Determine the [x, y] coordinate at the center of the cell enclosing the given text.  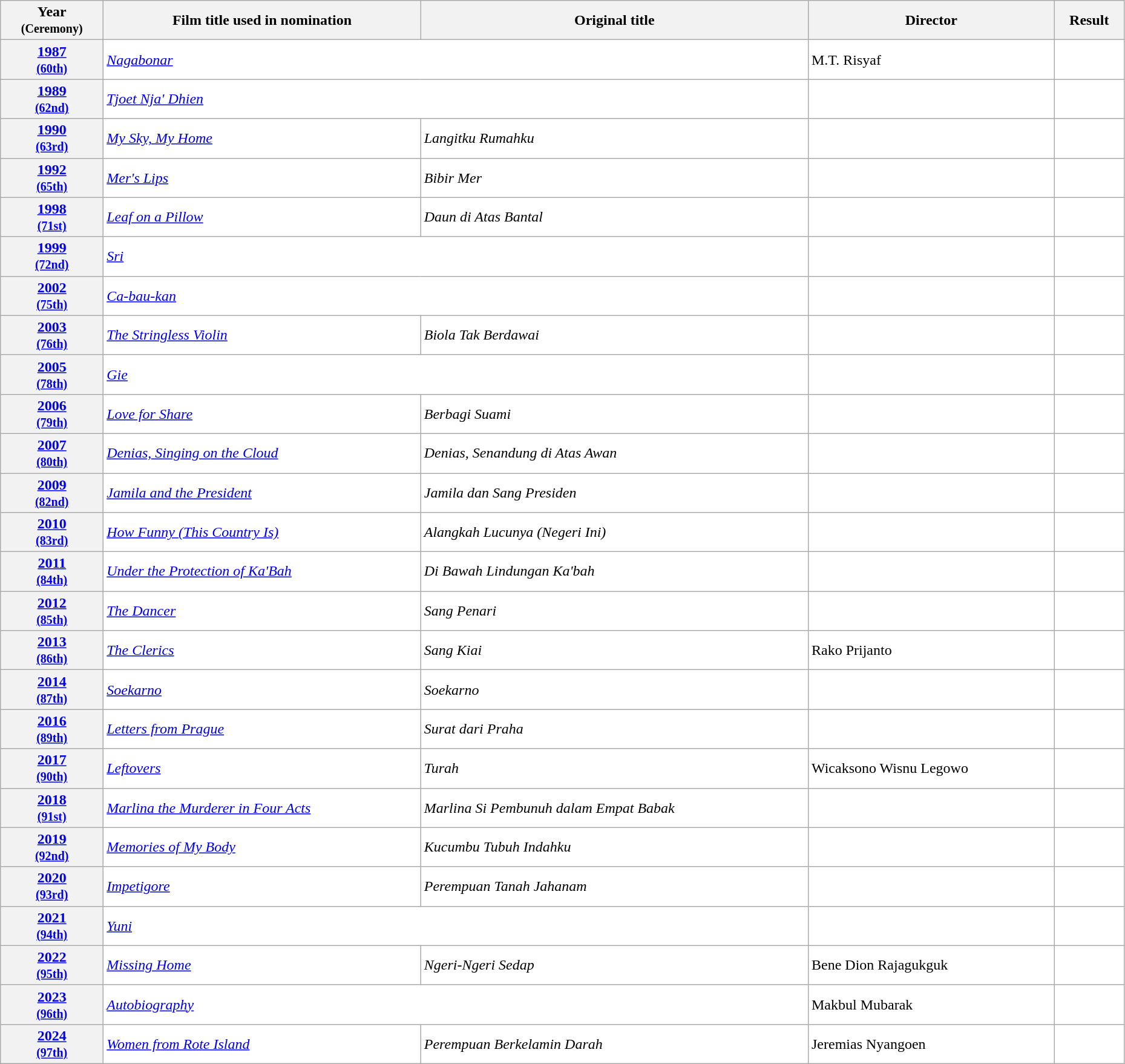
Women from Rote Island [262, 1043]
1987(60th) [52, 59]
Year(Ceremony) [52, 21]
Bibir Mer [614, 178]
Memories of My Body [262, 847]
2021(94th) [52, 926]
Impetigore [262, 886]
2014(87th) [52, 690]
2013(86th) [52, 650]
Nagabonar [456, 59]
Mer's Lips [262, 178]
2009(82nd) [52, 493]
Makbul Mubarak [931, 1005]
Wicaksono Wisnu Legowo [931, 769]
Bene Dion Rajagukguk [931, 965]
Jamila dan Sang Presiden [614, 493]
1989(62nd) [52, 99]
Original title [614, 21]
Director [931, 21]
Leftovers [262, 769]
2019(92nd) [52, 847]
1999(72nd) [52, 257]
Rako Prijanto [931, 650]
Kucumbu Tubuh Indahku [614, 847]
Denias, Singing on the Cloud [262, 453]
Missing Home [262, 965]
2024(97th) [52, 1043]
Alangkah Lucunya (Negeri Ini) [614, 533]
Leaf on a Pillow [262, 217]
The Stringless Violin [262, 335]
2016(89th) [52, 729]
Perempuan Tanah Jahanam [614, 886]
2003(76th) [52, 335]
Letters from Prague [262, 729]
Tjoet Nja' Dhien [456, 99]
Marlina Si Pembunuh dalam Empat Babak [614, 807]
The Clerics [262, 650]
2017(90th) [52, 769]
Jamila and the President [262, 493]
2010(83rd) [52, 533]
Result [1089, 21]
Autobiography [456, 1005]
Daun di Atas Bantal [614, 217]
1990(63rd) [52, 138]
Biola Tak Berdawai [614, 335]
2006(79th) [52, 414]
2023(96th) [52, 1005]
Love for Share [262, 414]
Yuni [456, 926]
1992(65th) [52, 178]
Denias, Senandung di Atas Awan [614, 453]
2007(80th) [52, 453]
2002(75th) [52, 295]
How Funny (This Country Is) [262, 533]
Marlina the Murderer in Four Acts [262, 807]
Gie [456, 374]
2022(95th) [52, 965]
Jeremias Nyangoen [931, 1043]
2011(84th) [52, 571]
2020(93rd) [52, 886]
2018(91st) [52, 807]
2012(85th) [52, 611]
Ca-bau-kan [456, 295]
Film title used in nomination [262, 21]
M.T. Risyaf [931, 59]
Under the Protection of Ka'Bah [262, 571]
Sri [456, 257]
Perempuan Berkelamin Darah [614, 1043]
1998(71st) [52, 217]
Ngeri-Ngeri Sedap [614, 965]
The Dancer [262, 611]
Sang Penari [614, 611]
Di Bawah Lindungan Ka'bah [614, 571]
Berbagi Suami [614, 414]
Turah [614, 769]
Sang Kiai [614, 650]
2005(78th) [52, 374]
Langitku Rumahku [614, 138]
My Sky, My Home [262, 138]
Surat dari Praha [614, 729]
